For the text-containing cell, return its midpoint in (x, y) coordinate format. 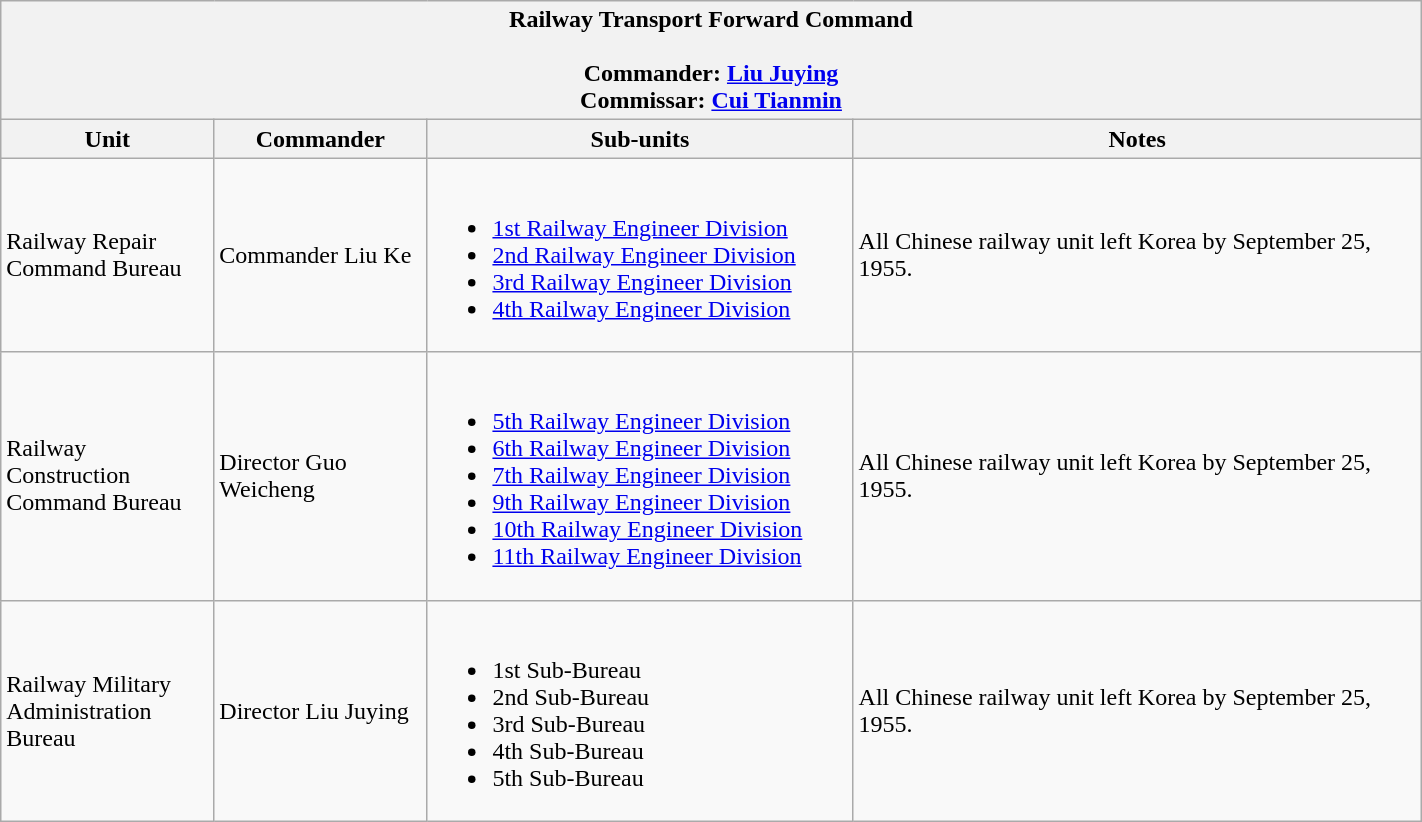
1st Sub-Bureau2nd Sub-Bureau3rd Sub-Bureau4th Sub-Bureau5th Sub-Bureau (640, 710)
Railway Construction Command Bureau (108, 476)
Railway Repair Command Bureau (108, 255)
Railway Military Administration Bureau (108, 710)
1st Railway Engineer Division2nd Railway Engineer Division3rd Railway Engineer Division4th Railway Engineer Division (640, 255)
Notes (1137, 139)
Commander (320, 139)
Director Guo Weicheng (320, 476)
Unit (108, 139)
Sub-units (640, 139)
Railway Transport Forward CommandCommander: Liu Juying Commissar: Cui Tianmin (711, 60)
Commander Liu Ke (320, 255)
Director Liu Juying (320, 710)
